Scan for the cell matching the given text and deliver its (X, Y) coordinate at center. 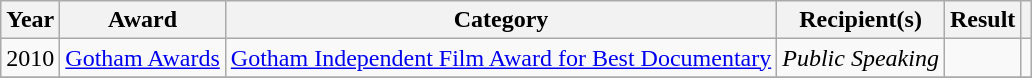
Gotham Independent Film Award for Best Documentary (500, 58)
Category (500, 20)
Recipient(s) (861, 20)
Year (30, 20)
Gotham Awards (143, 58)
Result (982, 20)
2010 (30, 58)
Award (143, 20)
Public Speaking (861, 58)
